Find where the given text appears and provide that cell's center as [X, Y] coordinate. 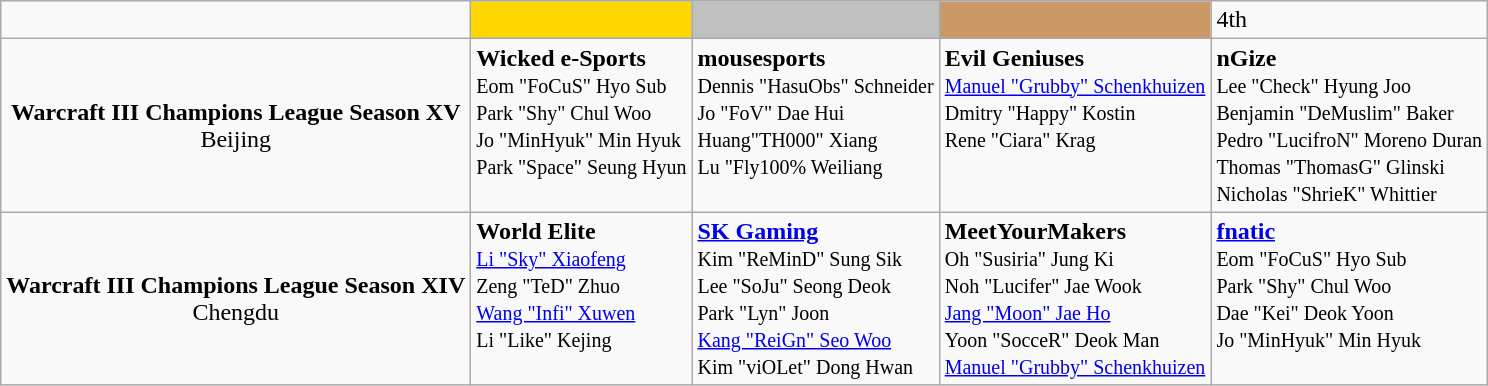
MeetYourMakers Oh "Susiria" Jung Ki Noh "Lucifer" Jae Wook Jang "Moon" Jae Ho Yoon "SocceR" Deok Man Manuel "Grubby" Schenkhuizen [1075, 298]
Warcraft III Champions League Season XIV Chengdu [236, 298]
SK Gaming Kim "ReMinD" Sung Sik Lee "SoJu" Seong Deok Park "Lyn" Joon Kang "ReiGn" Seo Woo Kim "viOLet" Dong Hwan [816, 298]
Evil Geniuses Manuel "Grubby" Schenkhuizen Dmitry "Happy" Kostin Rene "Ciara" Krag [1075, 126]
Warcraft III Champions League Season XV Beijing [236, 126]
Wicked e-Sports Eom "FoCuS" Hyo Sub Park "Shy" Chul Woo Jo "MinHyuk" Min Hyuk Park "Space" Seung Hyun [582, 126]
4th [1350, 20]
nGize Lee "Check" Hyung Joo Benjamin "DeMuslim" Baker Pedro "LucifroN" Moreno Duran Thomas "ThomasG" Glinski Nicholas "ShrieK" Whittier [1350, 126]
fnatic Eom "FoCuS" Hyo Sub Park "Shy" Chul Woo Dae "Kei" Deok Yoon Jo "MinHyuk" Min Hyuk [1350, 298]
World Elite Li "Sky" Xiaofeng Zeng "TeD" Zhuo Wang "Infi" Xuwen Li "Like" Kejing [582, 298]
mousesports Dennis "HasuObs" Schneider Jo "FoV" Dae Hui Huang"TH000" Xiang Lu "Fly100% Weiliang [816, 126]
